Capture the cell that displays the provided text and extract its (X, Y) central coordinate. 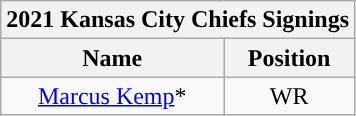
Name (112, 58)
WR (290, 96)
2021 Kansas City Chiefs Signings (178, 20)
Position (290, 58)
Marcus Kemp* (112, 96)
